Return the (X, Y) coordinate for the center point of the cell that contains the specified text.  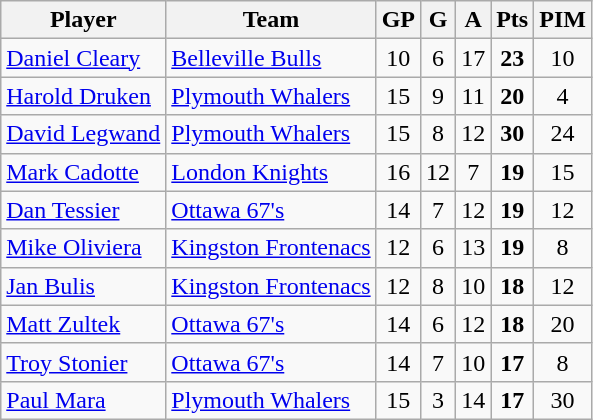
Troy Stonier (84, 362)
4 (563, 96)
11 (474, 96)
Belleville Bulls (271, 58)
9 (438, 96)
Daniel Cleary (84, 58)
13 (474, 248)
Mark Cadotte (84, 172)
Harold Druken (84, 96)
Mike Oliviera (84, 248)
A (474, 20)
Matt Zultek (84, 324)
Dan Tessier (84, 210)
PIM (563, 20)
G (438, 20)
23 (512, 58)
Player (84, 20)
Paul Mara (84, 400)
Jan Bulis (84, 286)
London Knights (271, 172)
24 (563, 134)
David Legwand (84, 134)
Team (271, 20)
Pts (512, 20)
16 (398, 172)
GP (398, 20)
3 (438, 400)
